Output the [X, Y] coordinate of the center of the cell containing the given text.  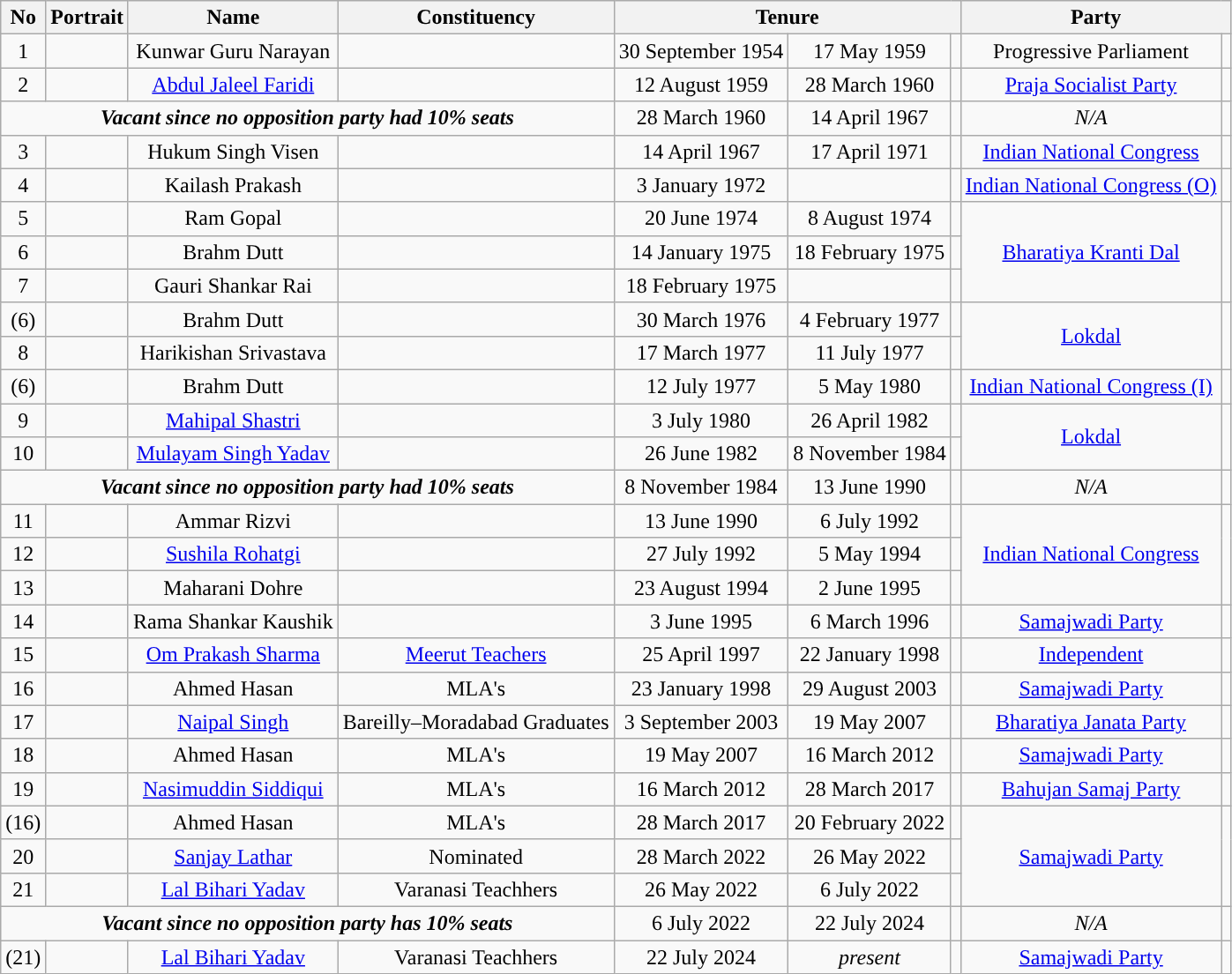
14 [23, 621]
present [870, 956]
20 June 1974 [701, 219]
3 [23, 152]
Meerut Teachers [476, 655]
16 [23, 688]
Om Prakash Sharma [233, 655]
28 March 2022 [701, 856]
17 May 1959 [870, 51]
20 [23, 856]
Sushila Rohatgi [233, 554]
14 January 1975 [701, 252]
3 July 1980 [701, 420]
26 June 1982 [701, 454]
Kunwar Guru Narayan [233, 51]
12 July 1977 [701, 386]
7 [23, 286]
Maharani Dohre [233, 588]
19 [23, 789]
Hukum Singh Visen [233, 152]
Nominated [476, 856]
23 January 1998 [701, 688]
2 June 1995 [870, 588]
11 July 1977 [870, 353]
29 August 2003 [870, 688]
12 August 1959 [701, 85]
3 January 1972 [701, 185]
(21) [23, 956]
17 April 1971 [870, 152]
4 February 1977 [870, 319]
12 [23, 554]
Vacant since no opposition party has 10% seats [307, 923]
3 September 2003 [701, 722]
Praja Socialist Party [1091, 85]
8 [23, 353]
20 February 2022 [870, 822]
Bahujan Samaj Party [1091, 789]
10 [23, 454]
Bareilly–Moradabad Graduates [476, 722]
Independent [1091, 655]
30 March 1976 [701, 319]
6 March 1996 [870, 621]
17 March 1977 [701, 353]
5 May 1980 [870, 386]
18 [23, 755]
6 [23, 252]
Rama Shankar Kaushik [233, 621]
Gauri Shankar Rai [233, 286]
1 [23, 51]
15 [23, 655]
4 [23, 185]
Constituency [476, 18]
21 [23, 889]
Bharatiya Janata Party [1091, 722]
27 July 1992 [701, 554]
Ram Gopal [233, 219]
23 August 1994 [701, 588]
Name [233, 18]
Progressive Parliament [1091, 51]
Naipal Singh [233, 722]
13 [23, 588]
Harikishan Srivastava [233, 353]
Indian National Congress (O) [1091, 185]
30 September 1954 [701, 51]
25 April 1997 [701, 655]
Indian National Congress (I) [1091, 386]
Party [1095, 18]
9 [23, 420]
11 [23, 521]
Tenure [787, 18]
No [23, 18]
Portrait [87, 18]
Mahipal Shastri [233, 420]
Mulayam Singh Yadav [233, 454]
6 July 1992 [870, 521]
(16) [23, 822]
8 August 1974 [870, 219]
Nasimuddin Siddiqui [233, 789]
5 May 1994 [870, 554]
Abdul Jaleel Faridi [233, 85]
Ammar Rizvi [233, 521]
26 April 1982 [870, 420]
3 June 1995 [701, 621]
17 [23, 722]
Bharatiya Kranti Dal [1091, 252]
2 [23, 85]
22 January 1998 [870, 655]
Kailash Prakash [233, 185]
5 [23, 219]
Sanjay Lathar [233, 856]
